Provide the (x, y) coordinate of the cell's center where the given text is located.  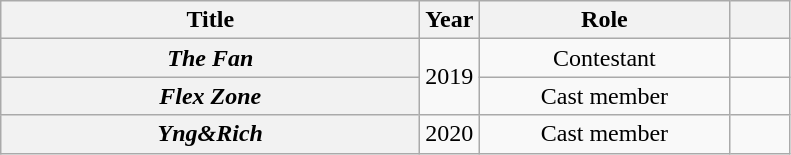
2019 (450, 77)
Yng&Rich (210, 134)
Flex Zone (210, 96)
2020 (450, 134)
Contestant (604, 58)
The Fan (210, 58)
Title (210, 20)
Year (450, 20)
Role (604, 20)
